Identify which cell holds the provided text, then report its [X, Y] central coordinate. 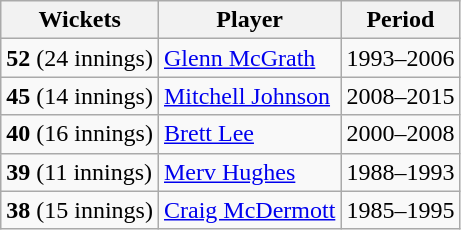
2008–2015 [400, 96]
Mitchell Johnson [249, 96]
38 (15 innings) [80, 210]
39 (11 innings) [80, 172]
Period [400, 20]
Brett Lee [249, 134]
1985–1995 [400, 210]
Wickets [80, 20]
1993–2006 [400, 58]
Merv Hughes [249, 172]
Glenn McGrath [249, 58]
40 (16 innings) [80, 134]
Player [249, 20]
2000–2008 [400, 134]
52 (24 innings) [80, 58]
45 (14 innings) [80, 96]
1988–1993 [400, 172]
Craig McDermott [249, 210]
